For the text-containing cell, return its midpoint in [x, y] coordinate format. 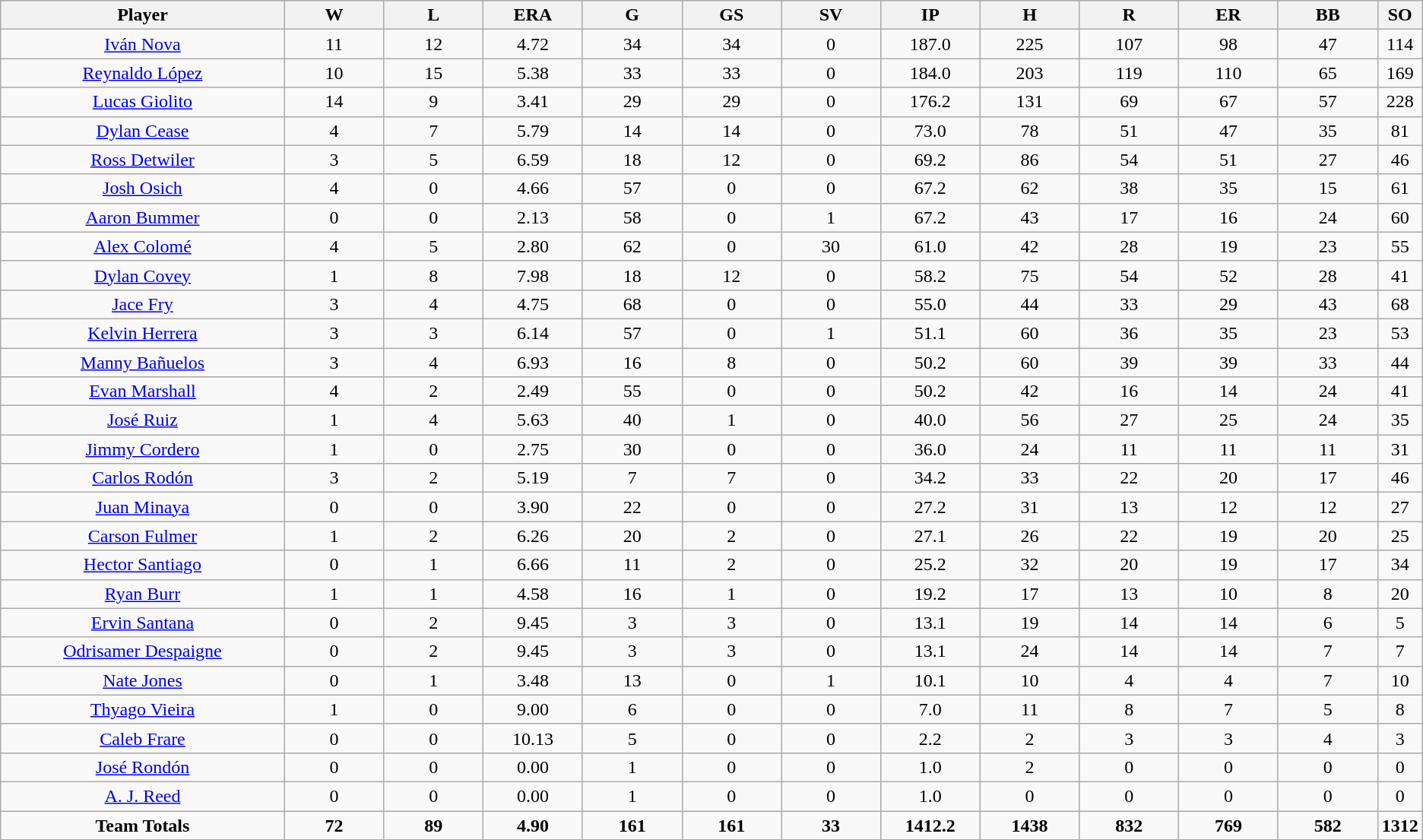
Evan Marshall [143, 391]
52 [1228, 275]
R [1130, 15]
SO [1400, 15]
2.49 [534, 391]
65 [1327, 73]
4.58 [534, 594]
6.26 [534, 536]
98 [1228, 44]
69 [1130, 102]
110 [1228, 73]
7.98 [534, 275]
SV [832, 15]
832 [1130, 825]
32 [1029, 565]
Dylan Covey [143, 275]
6.59 [534, 160]
Jace Fry [143, 304]
9 [433, 102]
55.0 [930, 304]
67 [1228, 102]
114 [1400, 44]
131 [1029, 102]
GS [731, 15]
169 [1400, 73]
10.13 [534, 738]
3.41 [534, 102]
19.2 [930, 594]
2.2 [930, 738]
5.63 [534, 420]
61 [1400, 189]
Caleb Frare [143, 738]
4.90 [534, 825]
3.48 [534, 680]
78 [1029, 131]
81 [1400, 131]
BB [1327, 15]
38 [1130, 189]
4.66 [534, 189]
75 [1029, 275]
119 [1130, 73]
Ervin Santana [143, 623]
G [632, 15]
107 [1130, 44]
Lucas Giolito [143, 102]
ER [1228, 15]
W [334, 15]
58 [632, 217]
228 [1400, 102]
IP [930, 15]
40.0 [930, 420]
51.1 [930, 333]
Dylan Cease [143, 131]
61.0 [930, 246]
Odrisamer Despaigne [143, 651]
53 [1400, 333]
ERA [534, 15]
Ryan Burr [143, 594]
Team Totals [143, 825]
58.2 [930, 275]
5.38 [534, 73]
5.19 [534, 478]
203 [1029, 73]
Manny Bañuelos [143, 363]
Player [143, 15]
José Rondón [143, 767]
Alex Colomé [143, 246]
9.00 [534, 709]
Reynaldo López [143, 73]
10.1 [930, 680]
Josh Osich [143, 189]
2.80 [534, 246]
José Ruiz [143, 420]
6.66 [534, 565]
2.13 [534, 217]
Thyago Vieira [143, 709]
Nate Jones [143, 680]
Aaron Bummer [143, 217]
Carlos Rodón [143, 478]
7.0 [930, 709]
73.0 [930, 131]
187.0 [930, 44]
Ross Detwiler [143, 160]
56 [1029, 420]
6.14 [534, 333]
769 [1228, 825]
26 [1029, 536]
Juan Minaya [143, 507]
27.1 [930, 536]
86 [1029, 160]
A. J. Reed [143, 796]
89 [433, 825]
Kelvin Herrera [143, 333]
40 [632, 420]
6.93 [534, 363]
36.0 [930, 449]
1312 [1400, 825]
225 [1029, 44]
176.2 [930, 102]
2.75 [534, 449]
Jimmy Cordero [143, 449]
4.72 [534, 44]
1412.2 [930, 825]
27.2 [930, 507]
69.2 [930, 160]
582 [1327, 825]
34.2 [930, 478]
L [433, 15]
Iván Nova [143, 44]
5.79 [534, 131]
184.0 [930, 73]
3.90 [534, 507]
72 [334, 825]
36 [1130, 333]
4.75 [534, 304]
Carson Fulmer [143, 536]
25.2 [930, 565]
Hector Santiago [143, 565]
H [1029, 15]
1438 [1029, 825]
